Search for the cell housing the specified text and yield its (x, y) center coordinate. 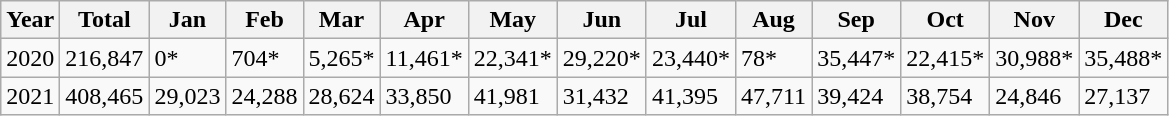
May (512, 20)
41,981 (512, 96)
31,432 (602, 96)
22,415* (946, 58)
Total (104, 20)
Jul (690, 20)
38,754 (946, 96)
704* (264, 58)
Mar (342, 20)
0* (188, 58)
2020 (30, 58)
35,447* (856, 58)
41,395 (690, 96)
28,624 (342, 96)
216,847 (104, 58)
39,424 (856, 96)
24,288 (264, 96)
24,846 (1034, 96)
35,488* (1124, 58)
30,988* (1034, 58)
47,711 (773, 96)
27,137 (1124, 96)
Dec (1124, 20)
Jan (188, 20)
2021 (30, 96)
78* (773, 58)
Oct (946, 20)
23,440* (690, 58)
408,465 (104, 96)
Nov (1034, 20)
29,023 (188, 96)
22,341* (512, 58)
Aug (773, 20)
11,461* (424, 58)
Jun (602, 20)
Year (30, 20)
5,265* (342, 58)
Apr (424, 20)
29,220* (602, 58)
Sep (856, 20)
Feb (264, 20)
33,850 (424, 96)
